Return [X, Y] of the center of cell containing provided text 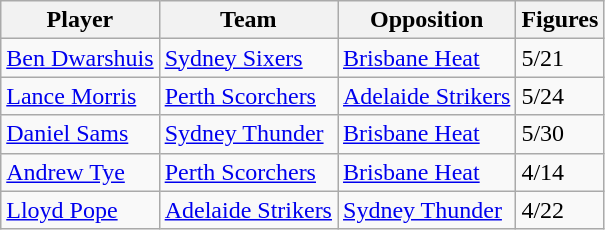
Lloyd Pope [80, 210]
Daniel Sams [80, 134]
4/14 [560, 172]
Player [80, 20]
Ben Dwarshuis [80, 58]
5/24 [560, 96]
Lance Morris [80, 96]
Team [248, 20]
Figures [560, 20]
Opposition [427, 20]
5/21 [560, 58]
Sydney Sixers [248, 58]
5/30 [560, 134]
Andrew Tye [80, 172]
4/22 [560, 210]
